Locate the cell with the specified text and output its (X, Y) center coordinate. 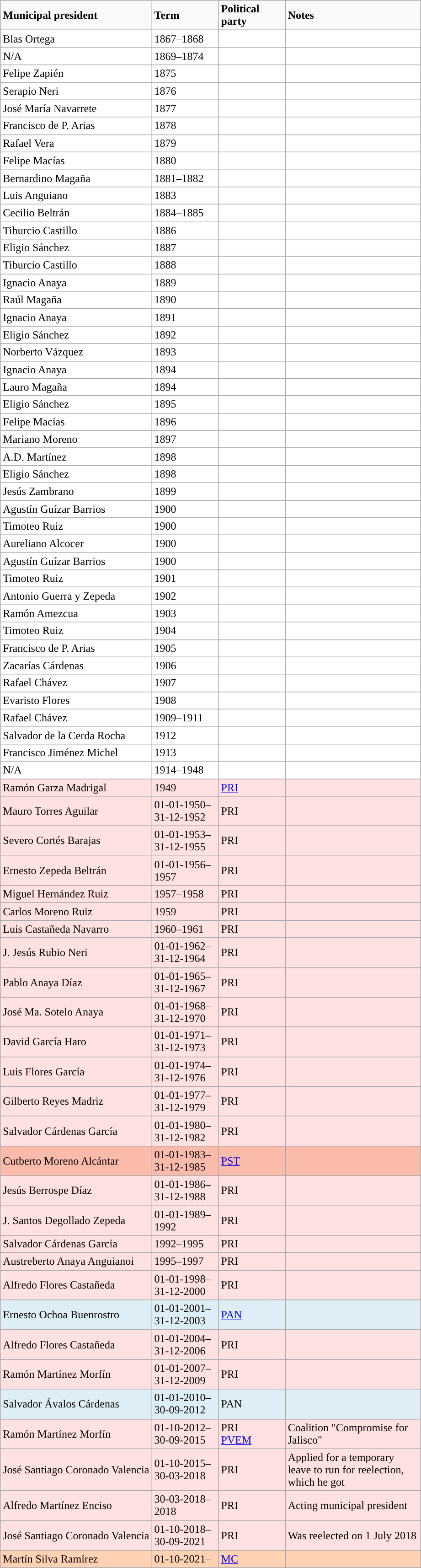
1904 (185, 631)
01-01-1956–1957 (185, 871)
01-01-2010–30-09-2012 (185, 1404)
01-01-1953–31-12-1955 (185, 841)
01-01-1962–31-12-1964 (185, 952)
01-01-1968–31-12-1970 (185, 1012)
1884–1885 (185, 213)
Raúl Magaña (76, 300)
1909–1911 (185, 718)
Luis Castañeda Navarro (76, 929)
1869–1874 (185, 56)
1949 (185, 787)
J. Jesús Rubio Neri (76, 952)
01-10-2015–30-03-2018 (185, 1470)
Norberto Vázquez (76, 352)
Evaristo Flores (76, 700)
Aureliano Alcocer (76, 544)
01-01-2004–31-12-2006 (185, 1345)
1959 (185, 912)
Gilberto Reyes Madriz (76, 1101)
1867–1868 (185, 39)
Salvador de la Cerda Rocha (76, 735)
David García Haro (76, 1042)
Francisco Jiménez Michel (76, 752)
01-01-1986–31-12-1988 (185, 1190)
1878 (185, 126)
J. Santos Degollado Zepeda (76, 1220)
1960–1961 (185, 929)
1879 (185, 143)
1895 (185, 404)
Mauro Torres Aguilar (76, 811)
01-01-1980–31-12-1982 (185, 1131)
Severo Cortés Barajas (76, 841)
José Ma. Sotelo Anaya (76, 1012)
Miguel Hernández Ruiz (76, 894)
01-01-1989–1992 (185, 1220)
01-01-2007–31-12-2009 (185, 1374)
Blas Ortega (76, 39)
1899 (185, 491)
01-01-1974–31-12-1976 (185, 1071)
01-10-2012–30-09-2015 (185, 1434)
Zacarías Cárdenas (76, 666)
1992–1995 (185, 1244)
1877 (185, 108)
1903 (185, 613)
1908 (185, 700)
01-01-1998–31-12-2000 (185, 1285)
Bernardino Magaña (76, 178)
Acting municipal president (353, 1506)
1901 (185, 579)
1995–1997 (185, 1262)
Coalition "Compromise for Jalisco" (353, 1434)
A.D. Martínez (76, 456)
1876 (185, 91)
Salvador Ávalos Cárdenas (76, 1404)
1881–1882 (185, 178)
01-01-1971–31-12-1973 (185, 1042)
Jesús Zambrano (76, 491)
1907 (185, 683)
Cutberto Moreno Alcántar (76, 1161)
1880 (185, 161)
Pablo Anaya Díaz (76, 983)
1957–1958 (185, 894)
PRI PVEM (252, 1434)
Carlos Moreno Ruiz (76, 912)
Felipe Zapién (76, 74)
1897 (185, 439)
30-03-2018–2018 (185, 1506)
Luis Flores García (76, 1071)
1896 (185, 422)
1905 (185, 648)
1892 (185, 335)
1893 (185, 352)
01-01-1965–31-12-1967 (185, 983)
01-01-1950–31-12-1952 (185, 811)
Ramón Amezcua (76, 613)
1875 (185, 74)
Ramón Garza Madrigal (76, 787)
1913 (185, 752)
1912 (185, 735)
01-10-2018–30-09-2021 (185, 1535)
01-01-1977–31-12-1979 (185, 1101)
Notes (353, 16)
Was reelected on 1 July 2018 (353, 1535)
1891 (185, 317)
Term (185, 16)
1890 (185, 300)
1883 (185, 195)
Martín Silva Ramírez (76, 1559)
José María Navarrete (76, 108)
1914–1948 (185, 770)
Austreberto Anaya Anguianoi (76, 1262)
1886 (185, 230)
Serapio Neri (76, 91)
Antonio Guerra y Zepeda (76, 596)
Jesús Berrospe Díaz (76, 1190)
01-10-2021– (185, 1559)
Mariano Moreno (76, 439)
1906 (185, 666)
1887 (185, 248)
01-01-2001–31-12-2003 (185, 1315)
Municipal president (76, 16)
Lauro Magaña (76, 387)
Applied for a temporary leave to run for reelection, which he got (353, 1470)
Alfredo Martínez Enciso (76, 1506)
01-01-1983–31-12-1985 (185, 1161)
1902 (185, 596)
1889 (185, 283)
Political party (252, 16)
Luis Anguiano (76, 195)
Ernesto Zepeda Beltrán (76, 871)
1888 (185, 265)
MC (252, 1559)
Cecilio Beltrán (76, 213)
Ernesto Ochoa Buenrostro (76, 1315)
Rafael Vera (76, 143)
PST (252, 1161)
